Identify which cell holds the provided text, then report its (X, Y) central coordinate. 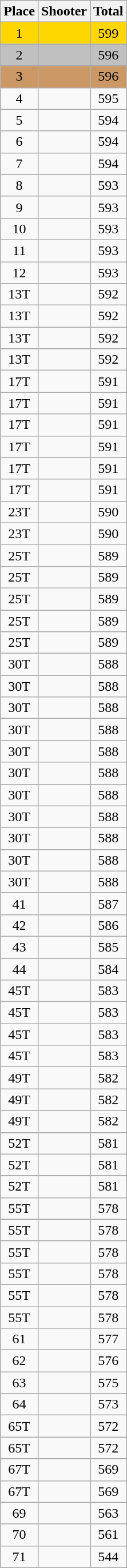
10 (19, 229)
7 (19, 164)
577 (109, 1339)
9 (19, 207)
8 (19, 185)
Place (19, 11)
43 (19, 947)
70 (19, 1535)
575 (109, 1383)
576 (109, 1361)
3 (19, 77)
584 (109, 969)
561 (109, 1535)
573 (109, 1404)
63 (19, 1383)
563 (109, 1513)
4 (19, 98)
11 (19, 250)
44 (19, 969)
61 (19, 1339)
595 (109, 98)
64 (19, 1404)
12 (19, 273)
6 (19, 142)
69 (19, 1513)
71 (19, 1557)
42 (19, 925)
1 (19, 33)
587 (109, 904)
41 (19, 904)
Total (109, 11)
5 (19, 120)
62 (19, 1361)
586 (109, 925)
599 (109, 33)
Shooter (64, 11)
544 (109, 1557)
2 (19, 55)
585 (109, 947)
